From the cell containing the given text, extract its center point as [x, y] coordinate. 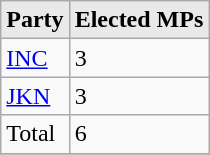
INC [35, 58]
Elected MPs [139, 20]
JKN [35, 96]
Party [35, 20]
Total [35, 134]
6 [139, 134]
